Pinpoint the cell where the given text exists, returning its (X, Y) midpoint coordinate. 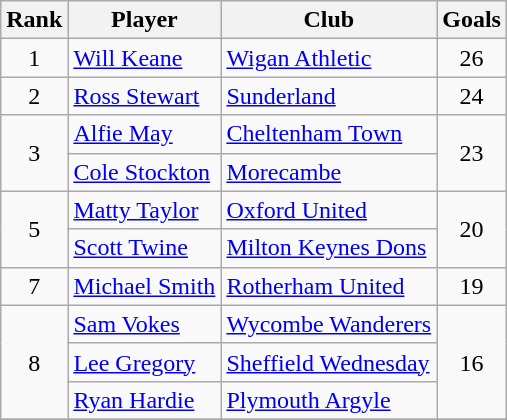
Lee Gregory (144, 362)
Wigan Athletic (329, 58)
Wycombe Wanderers (329, 324)
Will Keane (144, 58)
Goals (472, 20)
Player (144, 20)
Plymouth Argyle (329, 400)
16 (472, 362)
7 (34, 286)
Ross Stewart (144, 96)
Sheffield Wednesday (329, 362)
3 (34, 153)
Ryan Hardie (144, 400)
19 (472, 286)
Morecambe (329, 172)
Matty Taylor (144, 210)
Alfie May (144, 134)
Michael Smith (144, 286)
Cole Stockton (144, 172)
26 (472, 58)
23 (472, 153)
5 (34, 229)
Sunderland (329, 96)
2 (34, 96)
Rank (34, 20)
Rotherham United (329, 286)
Sam Vokes (144, 324)
Oxford United (329, 210)
Club (329, 20)
Milton Keynes Dons (329, 248)
1 (34, 58)
Cheltenham Town (329, 134)
Scott Twine (144, 248)
24 (472, 96)
20 (472, 229)
8 (34, 362)
